From the cell containing the given text, extract its center point as [x, y] coordinate. 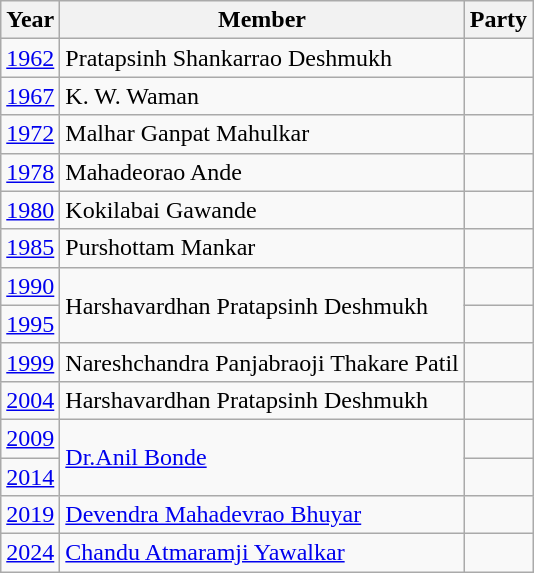
1995 [30, 324]
Chandu Atmaramji Yawalkar [262, 553]
Kokilabai Gawande [262, 210]
1972 [30, 134]
Dr.Anil Bonde [262, 457]
2004 [30, 400]
1962 [30, 58]
Party [498, 20]
K. W. Waman [262, 96]
1985 [30, 248]
Devendra Mahadevrao Bhuyar [262, 515]
1978 [30, 172]
Year [30, 20]
Mahadeorao Ande [262, 172]
2024 [30, 553]
Pratapsinh Shankarrao Deshmukh [262, 58]
1980 [30, 210]
Nareshchandra Panjabraoji Thakare Patil [262, 362]
Malhar Ganpat Mahulkar [262, 134]
2019 [30, 515]
1967 [30, 96]
Purshottam Mankar [262, 248]
1990 [30, 286]
2014 [30, 477]
1999 [30, 362]
2009 [30, 438]
Member [262, 20]
